Identify which cell holds the provided text, then report its [X, Y] central coordinate. 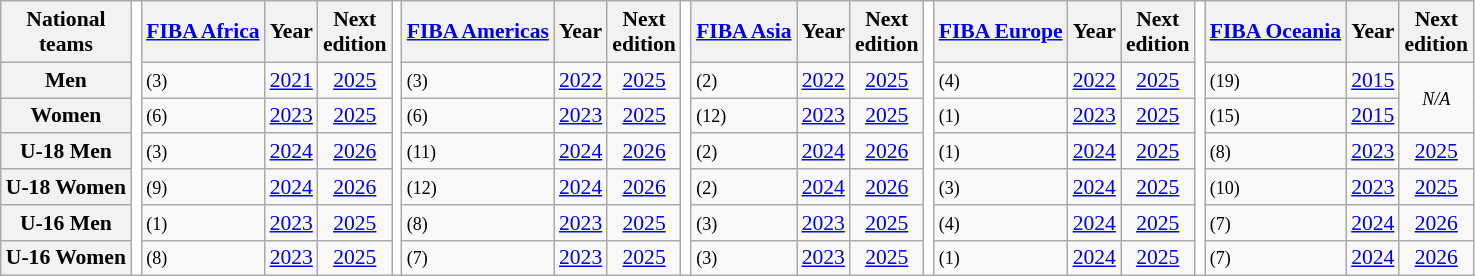
U-16 Men [66, 223]
FIBA Asia [744, 32]
(9) [202, 187]
N/A [1436, 98]
FIBA Europe [1001, 32]
U-18 Women [66, 187]
FIBA Americas [478, 32]
Men [66, 80]
(11) [478, 152]
U-16 Women [66, 258]
(19) [1276, 80]
Nationalteams [66, 32]
Women [66, 116]
FIBA Oceania [1276, 32]
(10) [1276, 187]
FIBA Africa [202, 32]
U-18 Men [66, 152]
2021 [292, 80]
(15) [1276, 116]
